Pinpoint the cell where the given text exists, returning its [x, y] midpoint coordinate. 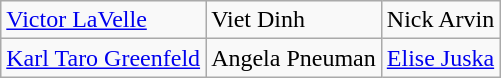
Angela Pneuman [294, 58]
Viet Dinh [294, 20]
Elise Juska [440, 58]
Karl Taro Greenfeld [104, 58]
Victor LaVelle [104, 20]
Nick Arvin [440, 20]
